Extract the [X, Y] coordinate from the center of the cell holding the provided text.  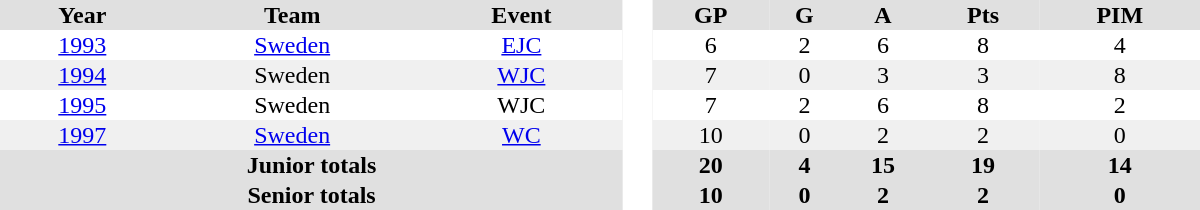
19 [984, 165]
Event [522, 15]
Year [82, 15]
PIM [1120, 15]
GP [710, 15]
EJC [522, 45]
WC [522, 135]
15 [882, 165]
Senior totals [312, 195]
1997 [82, 135]
1995 [82, 105]
A [882, 15]
G [804, 15]
14 [1120, 165]
Pts [984, 15]
1993 [82, 45]
Junior totals [312, 165]
Team [292, 15]
20 [710, 165]
1994 [82, 75]
